Pinpoint the cell where the given text exists, returning its (x, y) midpoint coordinate. 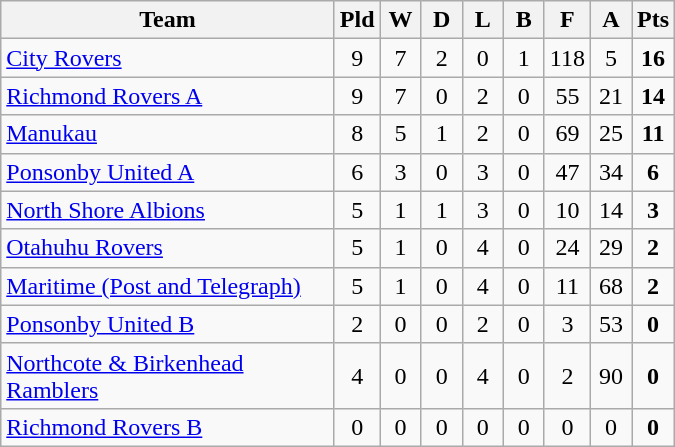
North Shore Albions (168, 210)
Manukau (168, 134)
D (442, 20)
55 (567, 96)
Ponsonby United B (168, 324)
34 (610, 172)
90 (610, 376)
24 (567, 248)
118 (567, 58)
47 (567, 172)
Pld (357, 20)
W (400, 20)
Northcote & Birkenhead Ramblers (168, 376)
25 (610, 134)
A (610, 20)
16 (654, 58)
L (482, 20)
68 (610, 286)
10 (567, 210)
Pts (654, 20)
F (567, 20)
Otahuhu Rovers (168, 248)
69 (567, 134)
Maritime (Post and Telegraph) (168, 286)
Richmond Rovers B (168, 427)
21 (610, 96)
Richmond Rovers A (168, 96)
B (524, 20)
Ponsonby United A (168, 172)
Team (168, 20)
8 (357, 134)
City Rovers (168, 58)
29 (610, 248)
53 (610, 324)
